Search for the cell housing the specified text and yield its [x, y] center coordinate. 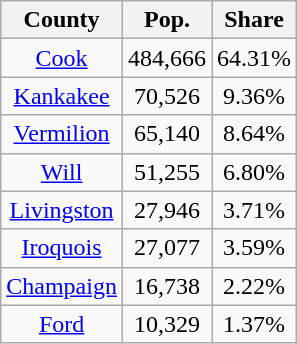
9.36% [254, 96]
Livingston [62, 210]
16,738 [166, 286]
484,666 [166, 58]
6.80% [254, 172]
Pop. [166, 20]
Vermilion [62, 134]
County [62, 20]
64.31% [254, 58]
70,526 [166, 96]
1.37% [254, 324]
8.64% [254, 134]
Iroquois [62, 248]
65,140 [166, 134]
Kankakee [62, 96]
2.22% [254, 286]
51,255 [166, 172]
10,329 [166, 324]
Share [254, 20]
Ford [62, 324]
Cook [62, 58]
Will [62, 172]
27,946 [166, 210]
3.59% [254, 248]
Champaign [62, 286]
27,077 [166, 248]
3.71% [254, 210]
